Capture the cell that displays the provided text and extract its [X, Y] central coordinate. 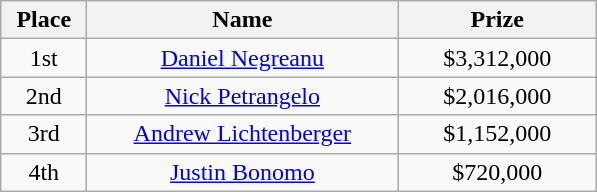
1st [44, 58]
$720,000 [498, 172]
Daniel Negreanu [242, 58]
Andrew Lichtenberger [242, 134]
2nd [44, 96]
Nick Petrangelo [242, 96]
$2,016,000 [498, 96]
4th [44, 172]
$1,152,000 [498, 134]
Justin Bonomo [242, 172]
Name [242, 20]
3rd [44, 134]
$3,312,000 [498, 58]
Prize [498, 20]
Place [44, 20]
